Detect which cell encompasses the target text, then output its (X, Y) center coordinate. 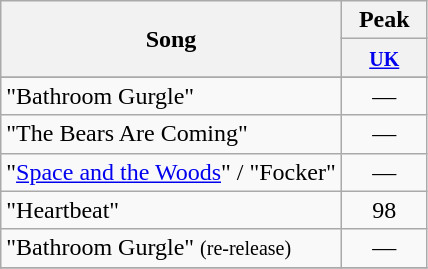
"The Bears Are Coming" (171, 134)
"Bathroom Gurgle" (re-release) (171, 248)
98 (384, 210)
"Space and the Woods" / "Focker" (171, 172)
UK (384, 58)
Song (171, 39)
"Heartbeat" (171, 210)
Peak (384, 20)
"Bathroom Gurgle" (171, 96)
